Locate the cell with the specified text and output its (X, Y) center coordinate. 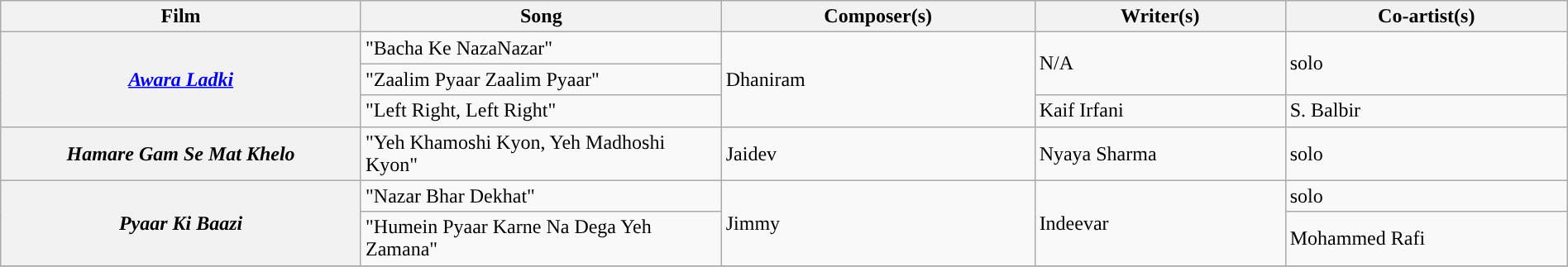
"Humein Pyaar Karne Na Dega Yeh Zamana" (541, 238)
Mohammed Rafi (1426, 238)
Dhaniram (878, 79)
Awara Ladki (181, 79)
Film (181, 17)
Pyaar Ki Baazi (181, 223)
Writer(s) (1159, 17)
Hamare Gam Se Mat Khelo (181, 154)
"Bacha Ke NazaNazar" (541, 48)
Jaidev (878, 154)
Kaif Irfani (1159, 111)
"Yeh Khamoshi Kyon, Yeh Madhoshi Kyon" (541, 154)
"Zaalim Pyaar Zaalim Pyaar" (541, 79)
Nyaya Sharma (1159, 154)
Jimmy (878, 223)
Song (541, 17)
S. Balbir (1426, 111)
Composer(s) (878, 17)
"Nazar Bhar Dekhat" (541, 196)
"Left Right, Left Right" (541, 111)
Co-artist(s) (1426, 17)
Indeevar (1159, 223)
N/A (1159, 64)
